Output the [x, y] coordinate of the center of the cell containing the given text.  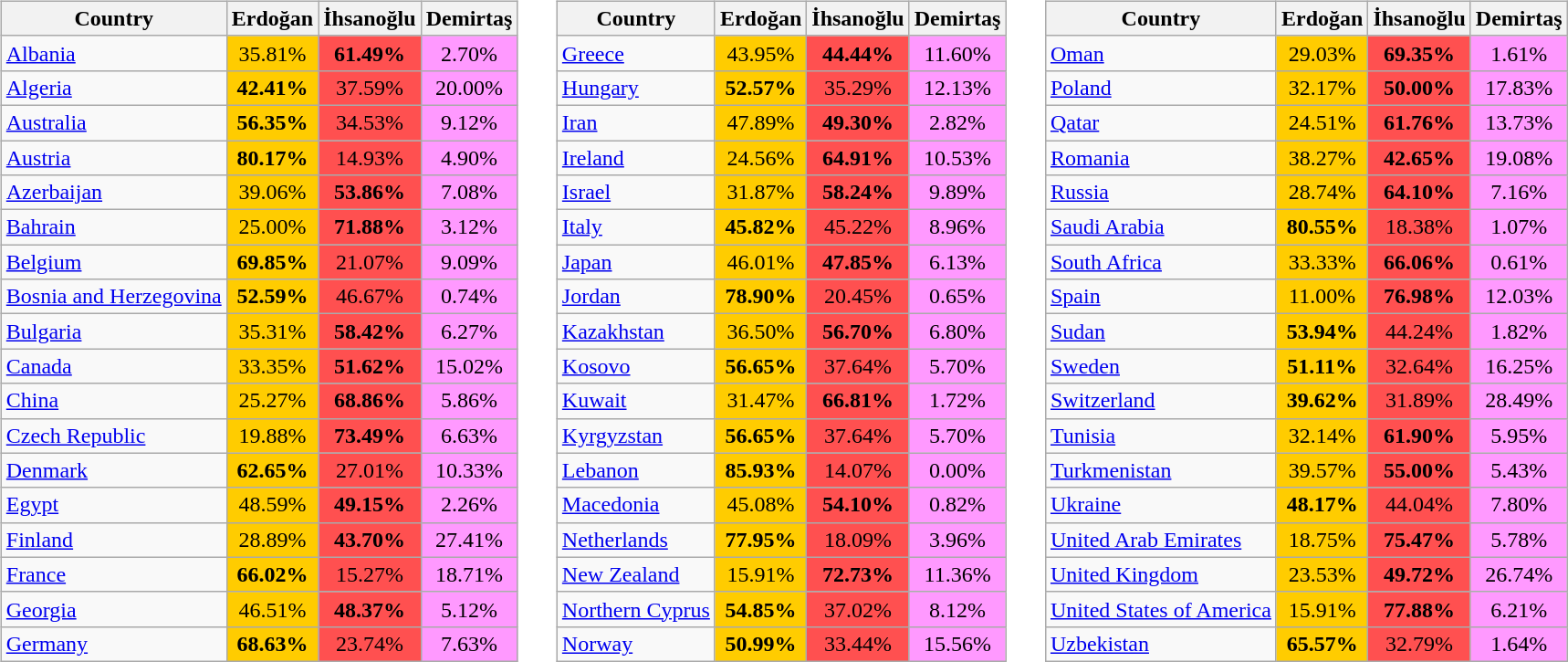
Qatar [1161, 122]
44.44% [858, 53]
61.49% [370, 53]
Albania [113, 53]
12.13% [957, 88]
80.17% [272, 158]
46.01% [760, 262]
66.81% [858, 401]
Ukraine [1161, 505]
South Africa [1161, 262]
77.95% [760, 540]
Sweden [1161, 366]
Kyrgyzstan [635, 436]
10.53% [957, 158]
Egypt [113, 505]
Saudi Arabia [1161, 227]
50.99% [760, 644]
73.49% [370, 436]
23.74% [370, 644]
34.53% [370, 122]
11.36% [957, 574]
5.43% [1519, 470]
47.85% [858, 262]
80.55% [1322, 227]
76.98% [1419, 297]
11.00% [1322, 297]
54.10% [858, 505]
61.90% [1419, 436]
33.35% [272, 366]
49.15% [370, 505]
Belgium [113, 262]
28.74% [1322, 193]
Denmark [113, 470]
20.45% [858, 297]
2.82% [957, 122]
48.59% [272, 505]
77.88% [1419, 609]
2.70% [469, 53]
Jordan [635, 297]
56.70% [858, 331]
Turkmenistan [1161, 470]
12.03% [1519, 297]
0.82% [957, 505]
6.21% [1519, 609]
58.24% [858, 193]
45.82% [760, 227]
Germany [113, 644]
3.96% [957, 540]
42.41% [272, 88]
37.59% [370, 88]
53.94% [1322, 331]
Czech Republic [113, 436]
45.22% [858, 227]
66.06% [1419, 262]
56.35% [272, 122]
Hungary [635, 88]
36.50% [760, 331]
35.31% [272, 331]
3.12% [469, 227]
75.47% [1419, 540]
65.57% [1322, 644]
16.25% [1519, 366]
Iran [635, 122]
24.51% [1322, 122]
Oman [1161, 53]
69.35% [1419, 53]
1.72% [957, 401]
18.71% [469, 574]
1.07% [1519, 227]
Bahrain [113, 227]
Ireland [635, 158]
9.89% [957, 193]
52.57% [760, 88]
37.02% [858, 609]
Bulgaria [113, 331]
27.01% [370, 470]
Tunisia [1161, 436]
Azerbaijan [113, 193]
23.53% [1322, 574]
Norway [635, 644]
Canada [113, 366]
Romania [1161, 158]
39.57% [1322, 470]
11.60% [957, 53]
Kuwait [635, 401]
53.86% [370, 193]
48.17% [1322, 505]
38.27% [1322, 158]
29.03% [1322, 53]
4.90% [469, 158]
2.26% [469, 505]
7.16% [1519, 193]
Austria [113, 158]
25.00% [272, 227]
66.02% [272, 574]
51.11% [1322, 366]
32.17% [1322, 88]
28.89% [272, 540]
45.08% [760, 505]
Greece [635, 53]
5.78% [1519, 540]
Macedonia [635, 505]
5.12% [469, 609]
10.33% [469, 470]
Kazakhstan [635, 331]
18.75% [1322, 540]
32.64% [1419, 366]
Australia [113, 122]
49.30% [858, 122]
64.91% [858, 158]
Netherlands [635, 540]
United States of America [1161, 609]
Finland [113, 540]
33.33% [1322, 262]
35.29% [858, 88]
47.89% [760, 122]
15.27% [370, 574]
7.80% [1519, 505]
9.12% [469, 122]
1.82% [1519, 331]
Bosnia and Herzegovina [113, 297]
Sudan [1161, 331]
Algeria [113, 88]
72.73% [858, 574]
18.09% [858, 540]
5.86% [469, 401]
6.13% [957, 262]
21.07% [370, 262]
31.47% [760, 401]
1.61% [1519, 53]
25.27% [272, 401]
26.74% [1519, 574]
7.08% [469, 193]
8.96% [957, 227]
24.56% [760, 158]
Uzbekistan [1161, 644]
19.88% [272, 436]
14.07% [858, 470]
32.14% [1322, 436]
0.00% [957, 470]
18.38% [1419, 227]
68.86% [370, 401]
50.00% [1419, 88]
54.85% [760, 609]
Italy [635, 227]
27.41% [469, 540]
Switzerland [1161, 401]
5.95% [1519, 436]
Japan [635, 262]
14.93% [370, 158]
1.64% [1519, 644]
35.81% [272, 53]
China [113, 401]
78.90% [760, 297]
85.93% [760, 470]
61.76% [1419, 122]
48.37% [370, 609]
7.63% [469, 644]
43.70% [370, 540]
15.02% [469, 366]
55.00% [1419, 470]
46.51% [272, 609]
United Kingdom [1161, 574]
0.74% [469, 297]
33.44% [858, 644]
69.85% [272, 262]
17.83% [1519, 88]
Israel [635, 193]
Georgia [113, 609]
6.80% [957, 331]
0.61% [1519, 262]
20.00% [469, 88]
62.65% [272, 470]
Russia [1161, 193]
6.27% [469, 331]
31.87% [760, 193]
51.62% [370, 366]
39.06% [272, 193]
13.73% [1519, 122]
France [113, 574]
46.67% [370, 297]
49.72% [1419, 574]
68.63% [272, 644]
64.10% [1419, 193]
43.95% [760, 53]
71.88% [370, 227]
New Zealand [635, 574]
9.09% [469, 262]
19.08% [1519, 158]
44.24% [1419, 331]
United Arab Emirates [1161, 540]
6.63% [469, 436]
44.04% [1419, 505]
42.65% [1419, 158]
8.12% [957, 609]
Kosovo [635, 366]
Lebanon [635, 470]
32.79% [1419, 644]
0.65% [957, 297]
Northern Cyprus [635, 609]
58.42% [370, 331]
Spain [1161, 297]
28.49% [1519, 401]
52.59% [272, 297]
31.89% [1419, 401]
15.56% [957, 644]
Poland [1161, 88]
39.62% [1322, 401]
